Capture the cell that displays the provided text and extract its (X, Y) central coordinate. 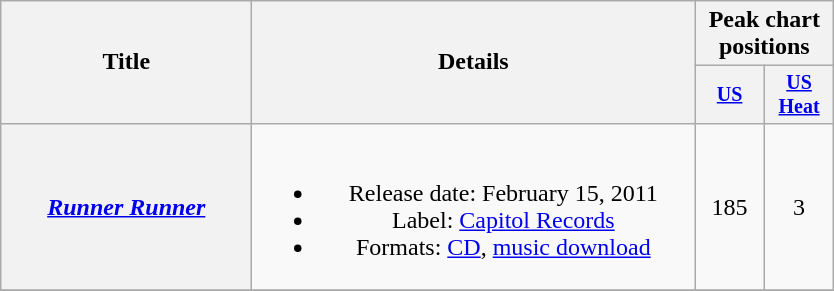
US Heat (798, 94)
Release date: February 15, 2011Label: Capitol RecordsFormats: CD, music download (474, 206)
Peak chartpositions (764, 34)
185 (730, 206)
Runner Runner (126, 206)
Details (474, 62)
3 (798, 206)
Title (126, 62)
US (730, 94)
